Provide the (x, y) coordinate of the cell's center where the given text is located.  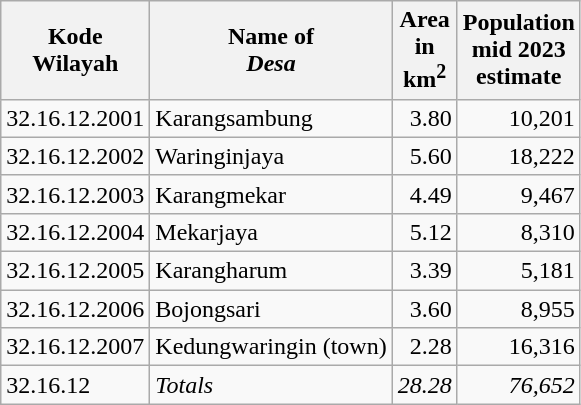
Karangsambung (271, 118)
18,222 (518, 156)
2.28 (424, 347)
3.39 (424, 271)
16,316 (518, 347)
5,181 (518, 271)
Name of Desa (271, 50)
Populationmid 2023estimate (518, 50)
10,201 (518, 118)
5.60 (424, 156)
Karangharum (271, 271)
3.60 (424, 309)
32.16.12 (76, 385)
Totals (271, 385)
Area in km2 (424, 50)
5.12 (424, 232)
32.16.12.2007 (76, 347)
32.16.12.2005 (76, 271)
Karangmekar (271, 194)
8,310 (518, 232)
32.16.12.2006 (76, 309)
28.28 (424, 385)
76,652 (518, 385)
32.16.12.2002 (76, 156)
Mekarjaya (271, 232)
4.49 (424, 194)
3.80 (424, 118)
32.16.12.2004 (76, 232)
32.16.12.2001 (76, 118)
32.16.12.2003 (76, 194)
8,955 (518, 309)
Bojongsari (271, 309)
Waringinjaya (271, 156)
Kode Wilayah (76, 50)
Kedungwaringin (town) (271, 347)
9,467 (518, 194)
